Pinpoint the cell where the given text exists, returning its [x, y] midpoint coordinate. 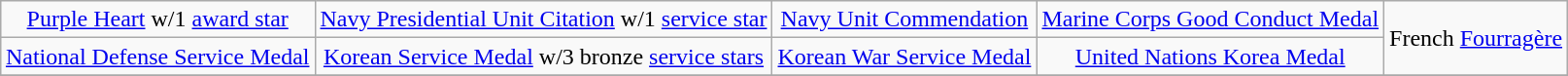
Marine Corps Good Conduct Medal [1210, 19]
Korean Service Medal w/3 bronze service stars [544, 57]
Korean War Service Medal [904, 57]
Navy Presidential Unit Citation w/1 service star [544, 19]
French Fourragère [1477, 38]
Purple Heart w/1 award star [157, 19]
National Defense Service Medal [157, 57]
United Nations Korea Medal [1210, 57]
Navy Unit Commendation [904, 19]
